Identify which cell holds the provided text, then report its (x, y) central coordinate. 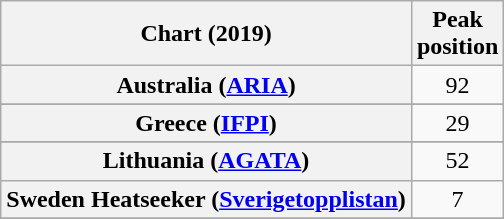
Sweden Heatseeker (Sverigetopplistan) (206, 199)
Lithuania (AGATA) (206, 161)
7 (457, 199)
29 (457, 123)
Chart (2019) (206, 34)
Peakposition (457, 34)
92 (457, 85)
52 (457, 161)
Greece (IFPI) (206, 123)
Australia (ARIA) (206, 85)
